Identify which cell holds the provided text, then report its (x, y) central coordinate. 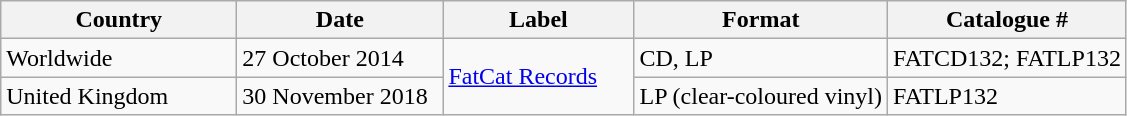
Worldwide (119, 58)
FatCat Records (538, 77)
27 October 2014 (340, 58)
Catalogue # (1008, 20)
30 November 2018 (340, 96)
CD, LP (761, 58)
Label (538, 20)
FATLP132 (1008, 96)
United Kingdom (119, 96)
FATCD132; FATLP132 (1008, 58)
Date (340, 20)
Country (119, 20)
LP (clear-coloured vinyl) (761, 96)
Format (761, 20)
